From the cell containing the given text, extract its center point as [X, Y] coordinate. 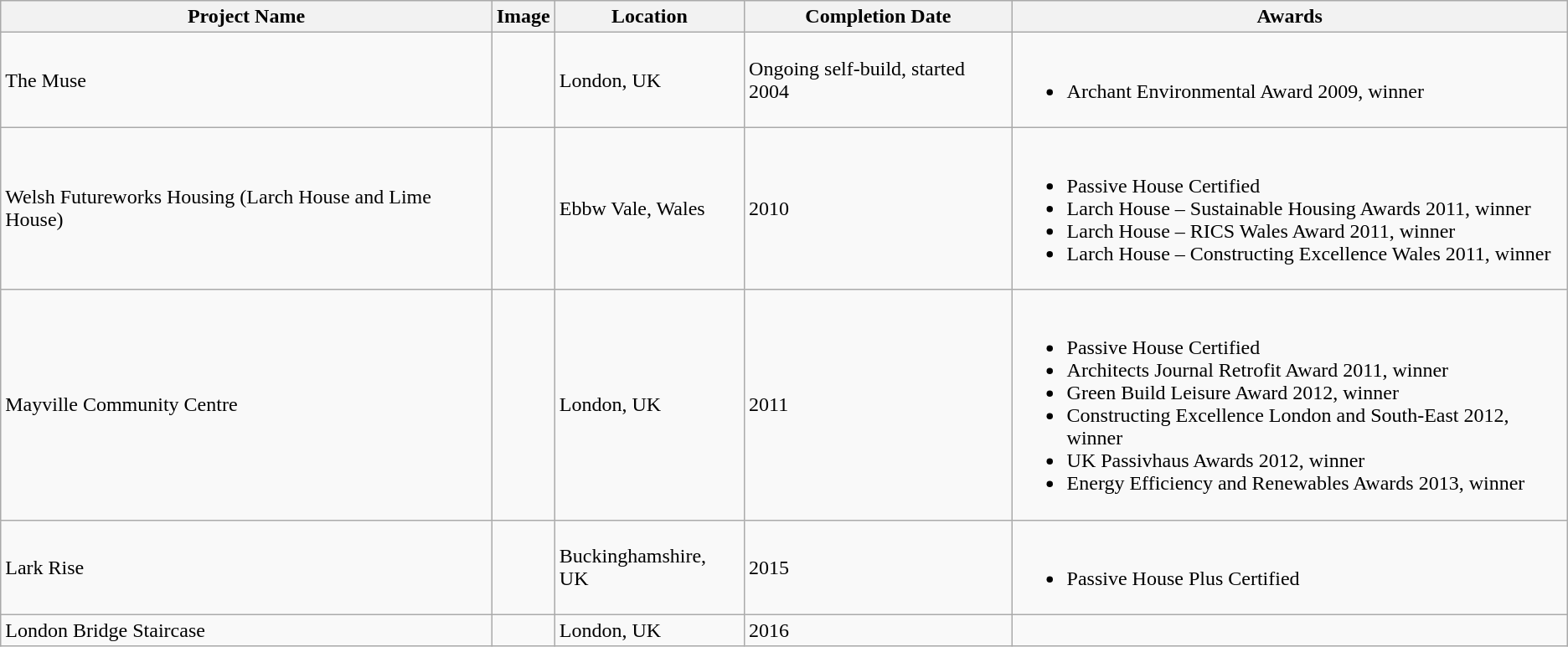
London Bridge Staircase [246, 630]
Awards [1290, 17]
2015 [878, 567]
Archant Environmental Award 2009, winner [1290, 80]
Project Name [246, 17]
Passive House Plus Certified [1290, 567]
Completion Date [878, 17]
Welsh Futureworks Housing (Larch House and Lime House) [246, 208]
Ebbw Vale, Wales [649, 208]
Lark Rise [246, 567]
Buckinghamshire, UK [649, 567]
Image [523, 17]
2010 [878, 208]
The Muse [246, 80]
Location [649, 17]
Mayville Community Centre [246, 405]
2011 [878, 405]
Ongoing self-build, started 2004 [878, 80]
2016 [878, 630]
